Find where the given text appears and provide that cell's center as (x, y) coordinate. 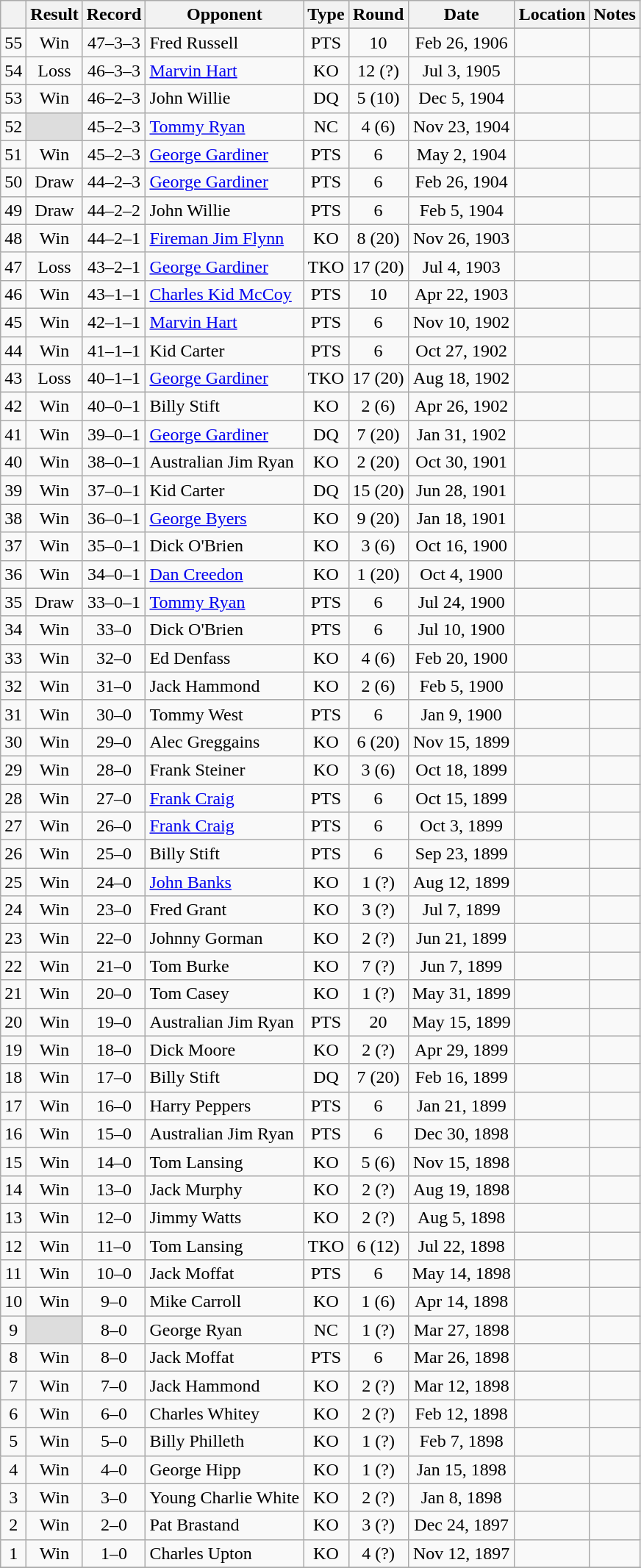
46–2–3 (114, 99)
43–2–1 (114, 266)
Aug 12, 1899 (462, 882)
Feb 12, 1898 (462, 1414)
30–0 (114, 714)
Nov 12, 1897 (462, 1553)
Billy Philleth (225, 1442)
12 (13, 1246)
Jan 21, 1899 (462, 1106)
44–2–3 (114, 182)
50 (13, 182)
33–0–1 (114, 602)
52 (13, 126)
14 (13, 1189)
Oct 27, 1902 (462, 351)
34–0–1 (114, 574)
13 (13, 1217)
Dick Moore (225, 1050)
24–0 (114, 882)
Feb 5, 1904 (462, 210)
30 (13, 742)
23–0 (114, 910)
4 (?) (378, 1553)
George Byers (225, 518)
Feb 7, 1898 (462, 1442)
31 (13, 714)
40 (13, 462)
Jun 21, 1899 (462, 938)
3 (13, 1497)
41 (13, 434)
Apr 26, 1902 (462, 407)
9 (13, 1330)
Alec Greggains (225, 742)
Result (54, 15)
16 (13, 1134)
Location (552, 15)
Feb 20, 1900 (462, 658)
Dec 30, 1898 (462, 1134)
34 (13, 630)
39–0–1 (114, 434)
29–0 (114, 742)
5 (6) (378, 1161)
7 (?) (378, 966)
25 (13, 882)
41–1–1 (114, 351)
Record (114, 15)
Jul 4, 1903 (462, 266)
9–0 (114, 1302)
Opponent (225, 15)
Feb 26, 1904 (462, 182)
Harry Peppers (225, 1106)
18–0 (114, 1050)
23 (13, 938)
4–0 (114, 1469)
Nov 15, 1898 (462, 1161)
39 (13, 490)
Pat Brastand (225, 1525)
25–0 (114, 854)
Oct 4, 1900 (462, 574)
Type (326, 15)
19–0 (114, 1022)
Nov 15, 1899 (462, 742)
17 (13, 1106)
Apr 22, 1903 (462, 294)
Oct 18, 1899 (462, 770)
Johnny Gorman (225, 938)
5 (10) (378, 99)
Jul 7, 1899 (462, 910)
33–0 (114, 630)
47 (13, 266)
2–0 (114, 1525)
1 (20) (378, 574)
John Banks (225, 882)
26 (13, 854)
54 (13, 71)
47–3–3 (114, 43)
George Hipp (225, 1469)
2 (13, 1525)
26–0 (114, 826)
37–0–1 (114, 490)
40–0–1 (114, 407)
8 (13, 1358)
Apr 14, 1898 (462, 1302)
42–1–1 (114, 322)
Tom Casey (225, 994)
9 (20) (378, 518)
7 (13, 1386)
3–0 (114, 1497)
Mike Carroll (225, 1302)
4 (13, 1469)
1 (13, 1553)
Oct 16, 1900 (462, 546)
28 (13, 798)
46 (13, 294)
24 (13, 910)
36–0–1 (114, 518)
Round (378, 15)
28–0 (114, 770)
Charles Kid McCoy (225, 294)
31–0 (114, 686)
May 2, 1904 (462, 154)
44–2–2 (114, 210)
Tom Burke (225, 966)
Nov 23, 1904 (462, 126)
Apr 29, 1899 (462, 1050)
33 (13, 658)
27–0 (114, 798)
Jack Murphy (225, 1189)
42 (13, 407)
Mar 27, 1898 (462, 1330)
Charles Upton (225, 1553)
Feb 16, 1899 (462, 1078)
55 (13, 43)
Oct 15, 1899 (462, 798)
Aug 5, 1898 (462, 1217)
17–0 (114, 1078)
Fred Grant (225, 910)
Fred Russell (225, 43)
Feb 26, 1906 (462, 43)
51 (13, 154)
6–0 (114, 1414)
32–0 (114, 658)
Aug 18, 1902 (462, 379)
35–0–1 (114, 546)
2 (20) (378, 462)
22 (13, 966)
29 (13, 770)
Jul 24, 1900 (462, 602)
Fireman Jim Flynn (225, 238)
44 (13, 351)
1–0 (114, 1553)
16–0 (114, 1106)
11 (13, 1274)
Date (462, 15)
49 (13, 210)
Dec 5, 1904 (462, 99)
5 (13, 1442)
35 (13, 602)
10–0 (114, 1274)
Frank Steiner (225, 770)
Jan 18, 1901 (462, 518)
15 (20) (378, 490)
Ed Denfass (225, 658)
May 31, 1899 (462, 994)
22–0 (114, 938)
Notes (615, 15)
Jan 9, 1900 (462, 714)
Jul 3, 1905 (462, 71)
May 15, 1899 (462, 1022)
27 (13, 826)
8 (20) (378, 238)
18 (13, 1078)
1 (6) (378, 1302)
38 (13, 518)
6 (20) (378, 742)
6 (12) (378, 1246)
40–1–1 (114, 379)
12 (?) (378, 71)
Aug 19, 1898 (462, 1189)
21 (13, 994)
George Ryan (225, 1330)
Jun 7, 1899 (462, 966)
Charles Whitey (225, 1414)
Jun 28, 1901 (462, 490)
13–0 (114, 1189)
19 (13, 1050)
Jimmy Watts (225, 1217)
36 (13, 574)
21–0 (114, 966)
Oct 30, 1901 (462, 462)
May 14, 1898 (462, 1274)
Mar 26, 1898 (462, 1358)
12–0 (114, 1217)
5–0 (114, 1442)
Young Charlie White (225, 1497)
14–0 (114, 1161)
43 (13, 379)
Sep 23, 1899 (462, 854)
Nov 26, 1903 (462, 238)
Jul 22, 1898 (462, 1246)
15 (13, 1161)
Jan 8, 1898 (462, 1497)
7–0 (114, 1386)
Jul 10, 1900 (462, 630)
Feb 5, 1900 (462, 686)
37 (13, 546)
Mar 12, 1898 (462, 1386)
Jan 15, 1898 (462, 1469)
32 (13, 686)
Oct 3, 1899 (462, 826)
11–0 (114, 1246)
44–2–1 (114, 238)
15–0 (114, 1134)
Nov 10, 1902 (462, 322)
46–3–3 (114, 71)
Dec 24, 1897 (462, 1525)
53 (13, 99)
38–0–1 (114, 462)
45 (13, 322)
Tommy West (225, 714)
Dan Creedon (225, 574)
48 (13, 238)
20–0 (114, 994)
43–1–1 (114, 294)
Jan 31, 1902 (462, 434)
